Determine the (X, Y) coordinate at the center of the cell enclosing the given text.  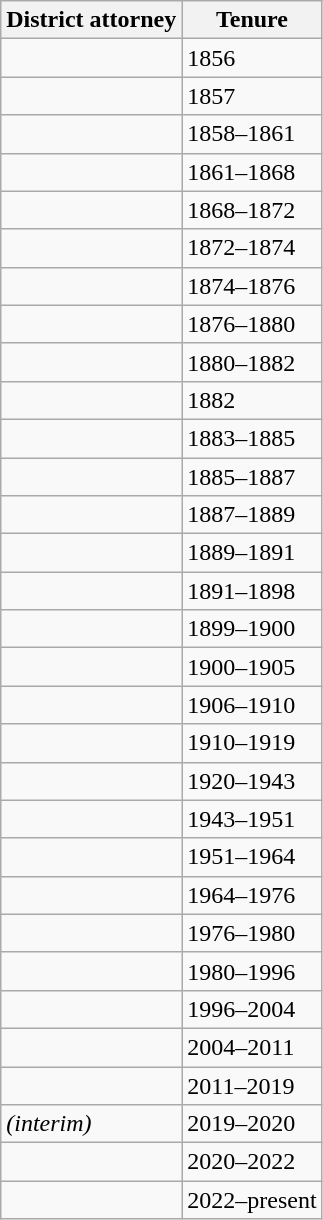
1910–1919 (252, 743)
1943–1951 (252, 819)
1899–1900 (252, 629)
2022–present (252, 1200)
1861–1868 (252, 172)
1906–1910 (252, 705)
1857 (252, 96)
Tenure (252, 20)
2019–2020 (252, 1124)
1889–1891 (252, 553)
1872–1874 (252, 248)
District attorney (92, 20)
2011–2019 (252, 1085)
1885–1887 (252, 477)
1876–1880 (252, 324)
1920–1943 (252, 781)
1883–1885 (252, 438)
1964–1976 (252, 895)
1874–1876 (252, 286)
1882 (252, 400)
1880–1882 (252, 362)
1900–1905 (252, 667)
1858–1861 (252, 134)
2004–2011 (252, 1047)
1891–1898 (252, 591)
1976–1980 (252, 933)
1980–1996 (252, 971)
1868–1872 (252, 210)
1887–1889 (252, 515)
1951–1964 (252, 857)
1856 (252, 58)
2020–2022 (252, 1162)
1996–2004 (252, 1009)
(interim) (92, 1124)
